Capture the cell that displays the provided text and extract its (x, y) central coordinate. 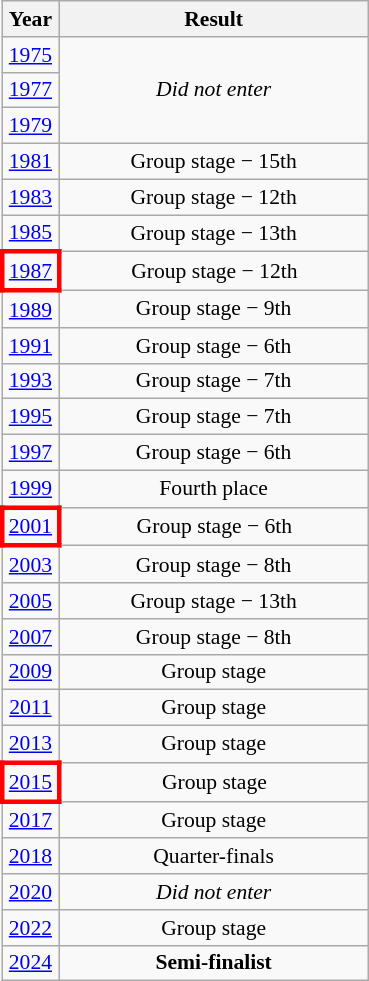
2017 (30, 820)
1995 (30, 417)
2007 (30, 637)
1997 (30, 453)
2013 (30, 744)
1983 (30, 197)
1999 (30, 488)
Result (214, 19)
2011 (30, 708)
Semi-finalist (214, 963)
1993 (30, 381)
Fourth place (214, 488)
1979 (30, 126)
2024 (30, 963)
1991 (30, 346)
Year (30, 19)
2022 (30, 928)
1985 (30, 234)
1977 (30, 90)
1987 (30, 272)
1989 (30, 310)
2018 (30, 857)
2009 (30, 672)
Group stage − 15th (214, 162)
2020 (30, 892)
2003 (30, 564)
Quarter-finals (214, 857)
1981 (30, 162)
2001 (30, 526)
2015 (30, 782)
2005 (30, 601)
Group stage − 9th (214, 310)
1975 (30, 55)
